Capture the cell that displays the provided text and extract its (x, y) central coordinate. 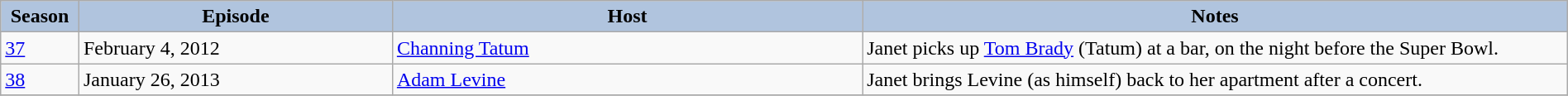
Janet brings Levine (as himself) back to her apartment after a concert. (1216, 79)
Episode (235, 17)
Season (40, 17)
37 (40, 48)
Notes (1216, 17)
February 4, 2012 (235, 48)
Adam Levine (627, 79)
Host (627, 17)
38 (40, 79)
January 26, 2013 (235, 79)
Janet picks up Tom Brady (Tatum) at a bar, on the night before the Super Bowl. (1216, 48)
Channing Tatum (627, 48)
